Identify which cell holds the provided text, then report its [x, y] central coordinate. 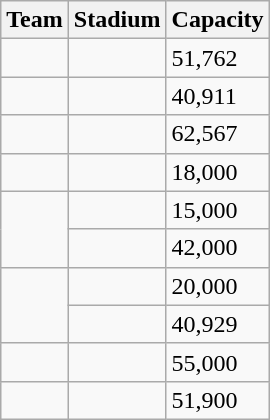
40,911 [218, 96]
Team [35, 20]
18,000 [218, 172]
15,000 [218, 210]
62,567 [218, 134]
51,762 [218, 58]
40,929 [218, 324]
20,000 [218, 286]
55,000 [218, 362]
Capacity [218, 20]
51,900 [218, 400]
42,000 [218, 248]
Stadium [117, 20]
